Determine the [X, Y] coordinate at the center of the cell enclosing the given text.  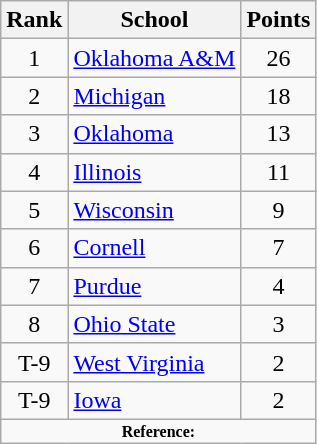
5 [34, 210]
Oklahoma [154, 134]
Reference: [158, 431]
Cornell [154, 248]
West Virginia [154, 362]
8 [34, 324]
Points [278, 20]
Michigan [154, 96]
1 [34, 58]
13 [278, 134]
Oklahoma A&M [154, 58]
26 [278, 58]
School [154, 20]
6 [34, 248]
Illinois [154, 172]
Ohio State [154, 324]
Wisconsin [154, 210]
Purdue [154, 286]
11 [278, 172]
Rank [34, 20]
Iowa [154, 400]
18 [278, 96]
9 [278, 210]
